Scan for the cell matching the given text and deliver its [X, Y] coordinate at center. 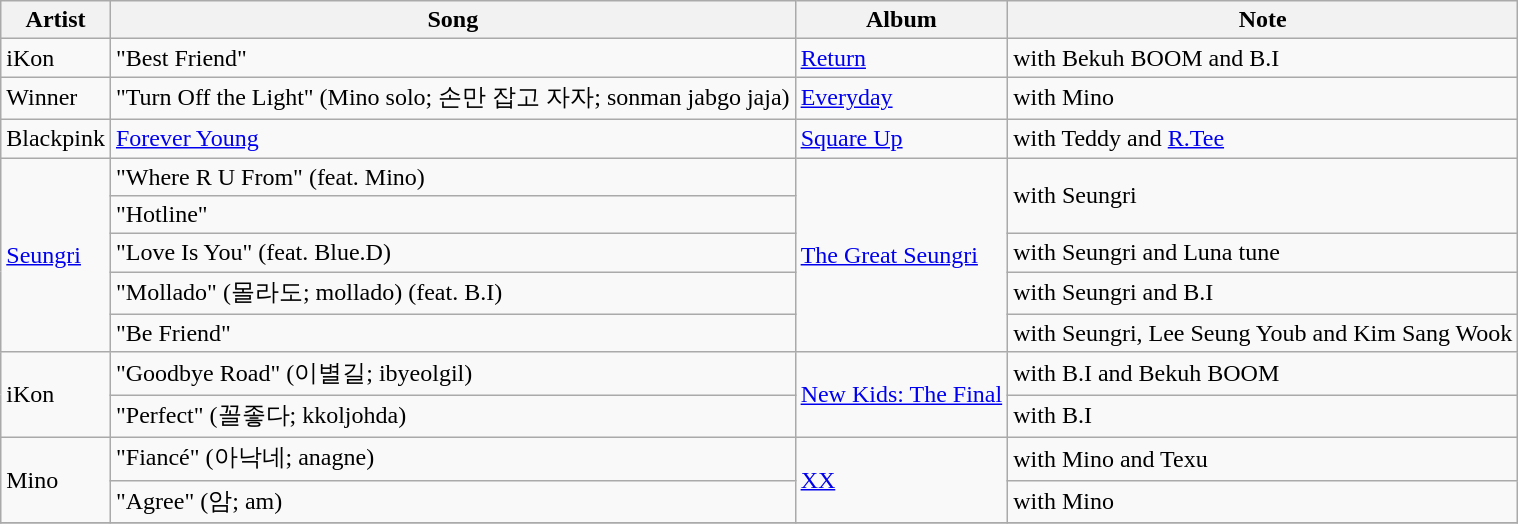
with Seungri and B.I [1263, 294]
Everyday [902, 98]
Winner [56, 98]
Song [452, 20]
"Best Friend" [452, 58]
Artist [56, 20]
"Love Is You" (feat. Blue.D) [452, 253]
Mino [56, 480]
Note [1263, 20]
New Kids: The Final [902, 394]
"Perfect" (꼴좋다; kkoljohda) [452, 416]
with B.I and Bekuh BOOM [1263, 374]
with Seungri and Luna tune [1263, 253]
Album [902, 20]
The Great Seungri [902, 256]
Return [902, 58]
Seungri [56, 256]
with Seungri, Lee Seung Youb and Kim Sang Wook [1263, 333]
with Teddy and R.Tee [1263, 138]
"Fiancé" (아낙네; anagne) [452, 458]
with Seungri [1263, 196]
Blackpink [56, 138]
"Hotline" [452, 215]
"Be Friend" [452, 333]
"Where R U From" (feat. Mino) [452, 177]
"Agree" (암; am) [452, 502]
with Mino and Texu [1263, 458]
"Goodbye Road" (이별길; ibyeolgil) [452, 374]
with Bekuh BOOM and B.I [1263, 58]
Forever Young [452, 138]
Square Up [902, 138]
with B.I [1263, 416]
"Turn Off the Light" (Mino solo; 손만 잡고 자자; sonman jabgo jaja) [452, 98]
XX [902, 480]
"Mollado" (몰라도; mollado) (feat. B.I) [452, 294]
